Output the (X, Y) coordinate of the center of the cell containing the given text.  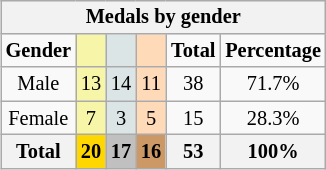
Female (38, 118)
16 (151, 152)
38 (193, 84)
17 (121, 152)
Gender (38, 51)
7 (91, 118)
100% (273, 152)
Percentage (273, 51)
Male (38, 84)
11 (151, 84)
15 (193, 118)
71.7% (273, 84)
28.3% (273, 118)
3 (121, 118)
53 (193, 152)
5 (151, 118)
13 (91, 84)
14 (121, 84)
20 (91, 152)
Medals by gender (164, 17)
